Provide the [x, y] coordinate of the cell's center where the given text is located.  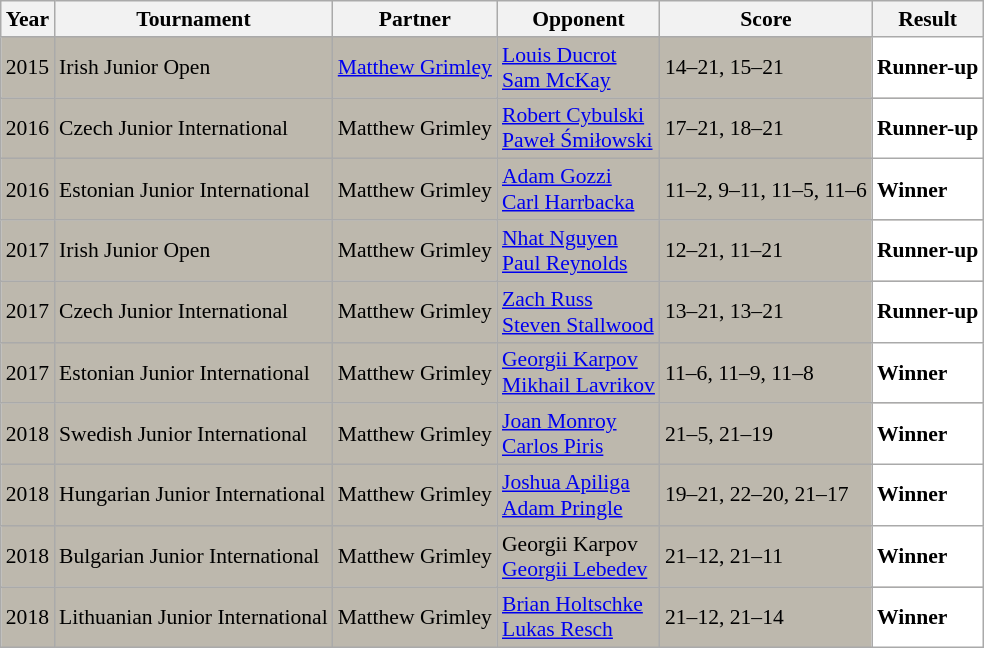
11–6, 11–9, 11–8 [766, 372]
Tournament [194, 19]
Adam Gozzi Carl Harrbacka [578, 190]
Robert Cybulski Paweł Śmiłowski [578, 128]
17–21, 18–21 [766, 128]
Bulgarian Junior International [194, 556]
Result [928, 19]
Brian Holtschke Lukas Resch [578, 618]
Georgii Karpov Mikhail Lavrikov [578, 372]
Zach Russ Steven Stallwood [578, 312]
11–2, 9–11, 11–5, 11–6 [766, 190]
Opponent [578, 19]
21–5, 21–19 [766, 434]
14–21, 15–21 [766, 68]
Lithuanian Junior International [194, 618]
Joshua Apiliga Adam Pringle [578, 496]
Louis Ducrot Sam McKay [578, 68]
Joan Monroy Carlos Piris [578, 434]
12–21, 11–21 [766, 250]
13–21, 13–21 [766, 312]
2015 [28, 68]
Year [28, 19]
19–21, 22–20, 21–17 [766, 496]
Partner [415, 19]
21–12, 21–14 [766, 618]
Hungarian Junior International [194, 496]
Georgii Karpov Georgii Lebedev [578, 556]
21–12, 21–11 [766, 556]
Nhat Nguyen Paul Reynolds [578, 250]
Score [766, 19]
Swedish Junior International [194, 434]
